Provide the [X, Y] coordinate of the cell's center where the given text is located.  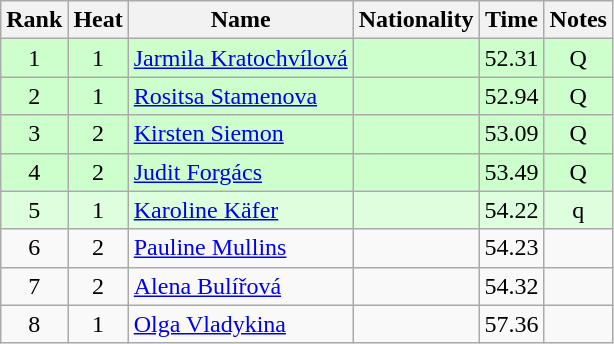
Kirsten Siemon [240, 134]
6 [34, 248]
54.32 [512, 286]
52.31 [512, 58]
Pauline Mullins [240, 248]
53.09 [512, 134]
Rositsa Stamenova [240, 96]
Notes [578, 20]
3 [34, 134]
5 [34, 210]
7 [34, 286]
57.36 [512, 324]
Rank [34, 20]
Name [240, 20]
Nationality [416, 20]
53.49 [512, 172]
Time [512, 20]
4 [34, 172]
Heat [98, 20]
q [578, 210]
54.23 [512, 248]
52.94 [512, 96]
Alena Bulířová [240, 286]
Jarmila Kratochvílová [240, 58]
Karoline Käfer [240, 210]
Olga Vladykina [240, 324]
54.22 [512, 210]
8 [34, 324]
Judit Forgács [240, 172]
